Determine the (x, y) coordinate at the center of the cell enclosing the given text.  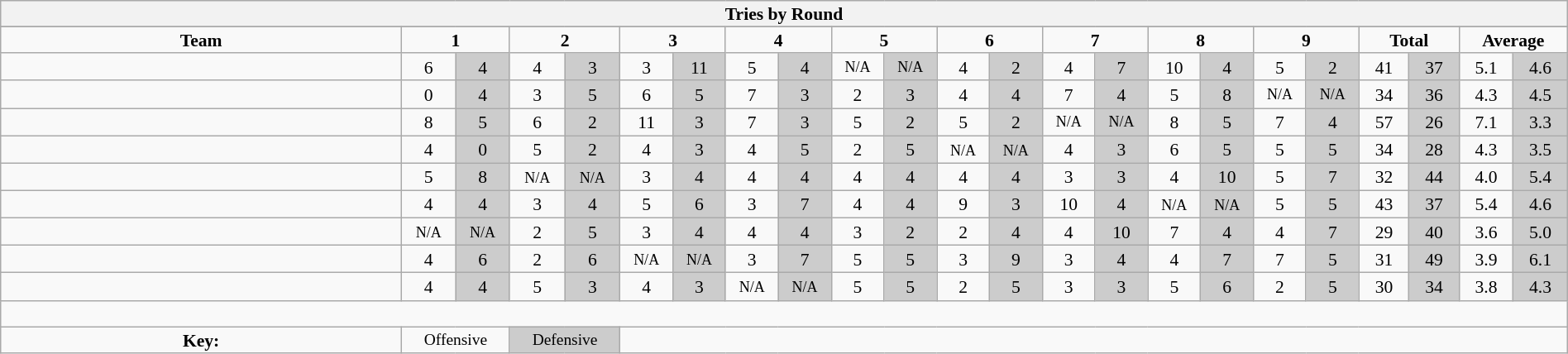
5.1 (1485, 68)
6.1 (1541, 260)
4.0 (1485, 177)
32 (1384, 177)
49 (1434, 260)
36 (1434, 94)
4.5 (1541, 94)
3.8 (1485, 286)
40 (1434, 232)
26 (1434, 122)
57 (1384, 122)
7.1 (1485, 122)
3.3 (1541, 122)
3.9 (1485, 260)
Defensive (564, 340)
5.0 (1541, 232)
1 (455, 41)
44 (1434, 177)
Average (1513, 41)
30 (1384, 286)
Team (202, 41)
Key: (202, 340)
43 (1384, 205)
28 (1434, 149)
3.5 (1541, 149)
41 (1384, 68)
3.6 (1485, 232)
Offensive (455, 340)
Total (1409, 41)
29 (1384, 232)
31 (1384, 260)
Tries by Round (784, 14)
